Return the [X, Y] coordinate for the center point of the cell that contains the specified text.  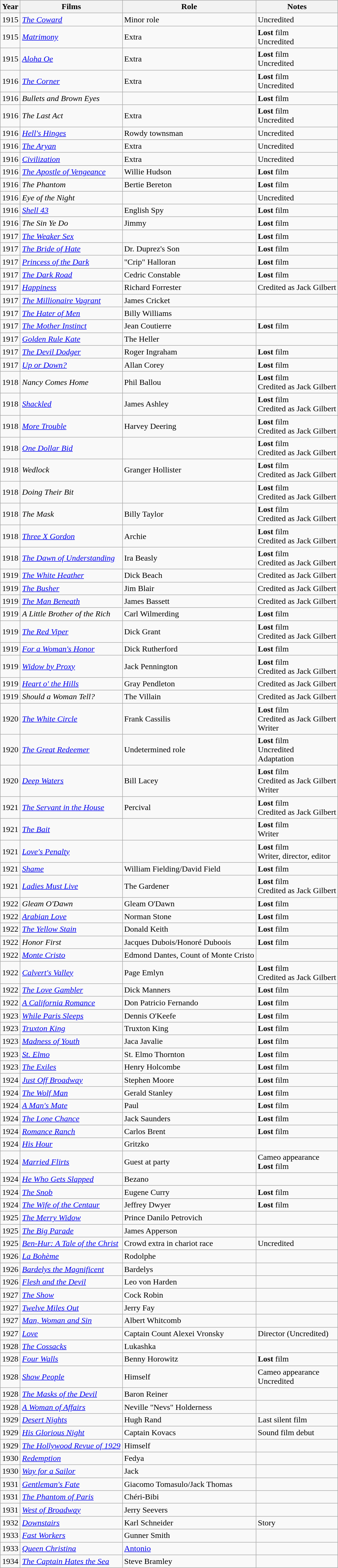
Jerry Fay [189, 1308]
Jaca Javalie [189, 1042]
Undetermined role [189, 750]
The White Circle [71, 718]
The Mask [71, 514]
The Servant in the House [71, 808]
Lost film Writer [297, 829]
Rowdy townsman [189, 133]
Richard Forrester [189, 288]
Gunner Smith [189, 1536]
The Captain Hates the Sea [71, 1561]
The Lone Chance [71, 1119]
The Apostle of Vengeance [71, 172]
James Apperson [189, 1230]
Fedya [189, 1459]
Jacques Dubois/Honoré Duboois [189, 942]
Rodolphe [189, 1256]
Aloha Oe [71, 59]
Downstairs [71, 1523]
The Devil Dodger [71, 352]
Jack Saunders [189, 1119]
The Big Parade [71, 1230]
A Little Brother of the Rich [71, 614]
Bill Lacey [189, 781]
Deep Waters [71, 781]
Show People [71, 1377]
The Phantom [71, 185]
Desert Nights [71, 1420]
Benny Horowitz [189, 1359]
Carlos Brent [189, 1131]
The Weaker Sex [71, 236]
Monte Cristo [71, 955]
Bezano [189, 1179]
Allan Corey [189, 365]
Shackled [71, 404]
1932 [10, 1523]
The Villain [189, 696]
Story [297, 1523]
Granger Hollister [189, 470]
Dick Rutherford [189, 649]
Don Patricio Fernando [189, 1003]
St. Elmo [71, 1054]
The Heller [189, 339]
Jimmy [189, 223]
Gerald Stanley [189, 1093]
The Wolf Man [71, 1093]
Crowd extra in chariot race [189, 1244]
Last silent film [297, 1420]
Calvert's Valley [71, 973]
Billy Williams [189, 313]
One Dollar Bid [71, 448]
Gray Pendleton [189, 684]
More Trouble [71, 426]
Shame [71, 869]
Eugene Curry [189, 1192]
Neville "Nevs" Holderness [189, 1407]
Love's Penalty [71, 852]
Cock Robin [189, 1295]
Stephen Moore [189, 1080]
Dennis O'Keefe [189, 1015]
The Masks of the Devil [71, 1394]
The Merry Widow [71, 1218]
Director (Uncredited) [297, 1333]
Wedlock [71, 470]
Four Walls [71, 1359]
The Dawn of Understanding [71, 558]
La Bohème [71, 1256]
The Phantom of Paris [71, 1497]
Harvey Deering [189, 426]
Sound film debut [297, 1432]
Arabian Love [71, 916]
Giacomo Tomasulo/Jack Thomas [189, 1484]
The Last Act [71, 116]
Lukashka [189, 1346]
Bardelys [189, 1269]
Married Flirts [71, 1162]
Twelve Miles Out [71, 1308]
Bertie Bereton [189, 185]
Willie Hudson [189, 172]
A California Romance [71, 1003]
Man, Woman and Sin [71, 1321]
Jerry Seevers [189, 1510]
The Red Viper [71, 631]
Romance Ranch [71, 1131]
Prince Danilo Petrovich [189, 1218]
The Sin Ye Do [71, 223]
Happiness [71, 288]
Eye of the Night [71, 198]
Golden Rule Kate [71, 339]
Lost filmUncredited [297, 116]
Archie [189, 536]
The Corner [71, 81]
The Coward [71, 20]
Ben-Hur: A Tale of the Christ [71, 1244]
Matrimony [71, 37]
Queen Christina [71, 1548]
Carl Wilmerding [189, 614]
Three X Gordon [71, 536]
James Cricket [189, 300]
Antonio [189, 1548]
Henry Holcombe [189, 1067]
A Woman of Affairs [71, 1407]
The Dark Road [71, 275]
Captain Count Alexei Vronsky [189, 1333]
Ira Beasly [189, 558]
The Mother Instinct [71, 326]
Civilization [71, 159]
The Show [71, 1295]
The Exiles [71, 1067]
Dick Grant [189, 631]
Notes [297, 7]
Frank Cassilis [189, 718]
Madness of Youth [71, 1042]
The Aryan [71, 146]
Jack [189, 1471]
Donald Keith [189, 929]
Dick Beach [189, 575]
The Cossacks [71, 1346]
Lost film Writer, director, editor [297, 852]
The Bait [71, 829]
English Spy [189, 211]
Ladies Must Live [71, 886]
Jeffrey Dwyer [189, 1205]
The Man Beneath [71, 601]
Minor role [189, 20]
The Bride of Hate [71, 249]
Baron Reiner [189, 1394]
Jean Coutierre [189, 326]
1934 [10, 1561]
James Ashley [189, 404]
Up or Down? [71, 365]
Dick Manners [189, 990]
A Man's Mate [71, 1106]
Captain Kovacs [189, 1432]
Films [71, 7]
Heart o' the Hills [71, 684]
West of Broadway [71, 1510]
Steve Bramley [189, 1561]
James Bassett [189, 601]
Way for a Sailor [71, 1471]
Bullets and Brown Eyes [71, 98]
The Busher [71, 588]
The Wife of the Centaur [71, 1205]
Lost film UncreditedAdaptation [297, 750]
For a Woman's Honor [71, 649]
The Love Gambler [71, 990]
Cedric Constable [189, 275]
Jim Blair [189, 588]
The Yellow Stain [71, 929]
Gentleman's Fate [71, 1484]
Flesh and the Devil [71, 1282]
Just Off Broadway [71, 1080]
The Millionaire Vagrant [71, 300]
William Fielding/David Field [189, 869]
Norman Stone [189, 916]
Shell 43 [71, 211]
Page Emlyn [189, 973]
The White Heather [71, 575]
Cameo appearanceUncredited [297, 1377]
The Hollywood Revue of 1929 [71, 1445]
Chéri-Bibi [189, 1497]
Albert Whitcomb [189, 1321]
Role [189, 7]
Guest at party [189, 1162]
Honor First [71, 942]
The Gardener [189, 886]
Percival [189, 808]
Phil Ballou [189, 382]
Gritzko [189, 1144]
Year [10, 7]
His Hour [71, 1144]
Karl Schneider [189, 1523]
Hugh Rand [189, 1420]
Bardelys the Magnificent [71, 1269]
He Who Gets Slapped [71, 1179]
The Snob [71, 1192]
Cameo appearance Lost film [297, 1162]
Fast Workers [71, 1536]
"Crip" Halloran [189, 262]
Paul [189, 1106]
Widow by Proxy [71, 666]
Hell's Hinges [71, 133]
While Paris Sleeps [71, 1015]
Doing Their Bit [71, 492]
Should a Woman Tell? [71, 696]
His Glorious Night [71, 1432]
Jack Pennington [189, 666]
St. Elmo Thornton [189, 1054]
Edmond Dantes, Count of Monte Cristo [189, 955]
Nancy Comes Home [71, 382]
Billy Taylor [189, 514]
The Great Redeemer [71, 750]
Roger Ingraham [189, 352]
Leo von Harden [189, 1282]
Love [71, 1333]
The Hater of Men [71, 313]
Redemption [71, 1459]
Princess of the Dark [71, 262]
Dr. Duprez's Son [189, 249]
